Find where the given text appears and provide that cell's center as (x, y) coordinate. 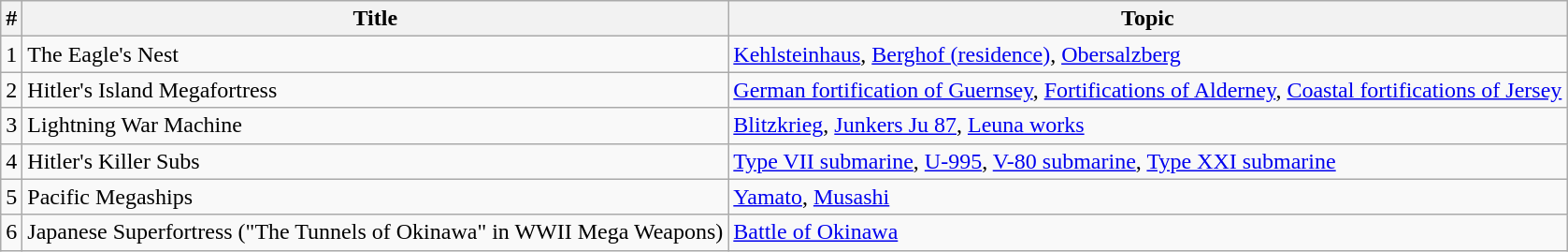
The Eagle's Nest (376, 54)
Pacific Megaships (376, 197)
# (11, 19)
German fortification of Guernsey, Fortifications of Alderney, Coastal fortifications of Jersey (1148, 90)
Title (376, 19)
Japanese Superfortress ("The Tunnels of Okinawa" in WWII Mega Weapons) (376, 232)
Hitler's Island Megafortress (376, 90)
Battle of Okinawa (1148, 232)
3 (11, 126)
Topic (1148, 19)
Yamato, Musashi (1148, 197)
Blitzkrieg, Junkers Ju 87, Leuna works (1148, 126)
1 (11, 54)
Kehlsteinhaus, Berghof (residence), Obersalzberg (1148, 54)
Lightning War Machine (376, 126)
2 (11, 90)
4 (11, 161)
6 (11, 232)
Hitler's Killer Subs (376, 161)
Type VII submarine, U-995, V-80 submarine, Type XXI submarine (1148, 161)
5 (11, 197)
